For the text-containing cell, return its midpoint in (x, y) coordinate format. 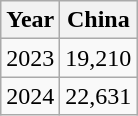
Year (30, 20)
2023 (30, 58)
19,210 (98, 58)
2024 (30, 96)
22,631 (98, 96)
China (98, 20)
